Provide the [X, Y] coordinate of the cell's center where the given text is located.  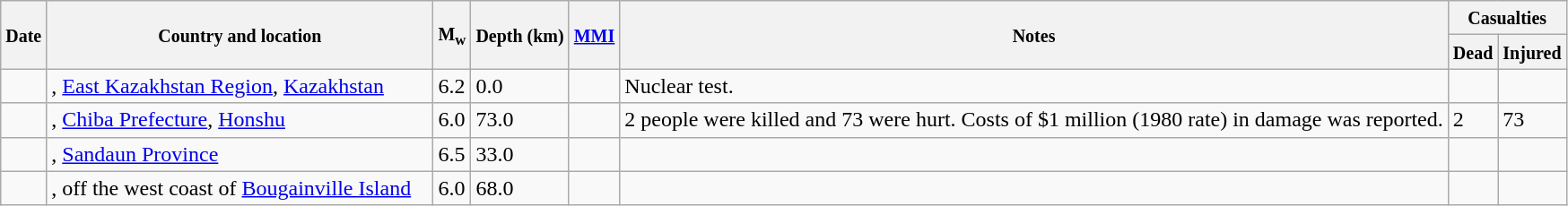
, Sandaun Province [240, 154]
33.0 [520, 154]
Dead [1473, 52]
6.5 [452, 154]
Casualties [1507, 18]
Notes [1033, 35]
2 people were killed and 73 were hurt. Costs of $1 million (1980 rate) in damage was reported. [1033, 120]
Mw [452, 35]
73 [1532, 120]
, Chiba Prefecture, Honshu [240, 120]
Date [23, 35]
, off the west coast of Bougainville Island [240, 188]
, East Kazakhstan Region, Kazakhstan [240, 86]
6.2 [452, 86]
Injured [1532, 52]
68.0 [520, 188]
2 [1473, 120]
0.0 [520, 86]
MMI [594, 35]
Depth (km) [520, 35]
Country and location [240, 35]
Nuclear test. [1033, 86]
73.0 [520, 120]
